Search for the cell housing the specified text and yield its [x, y] center coordinate. 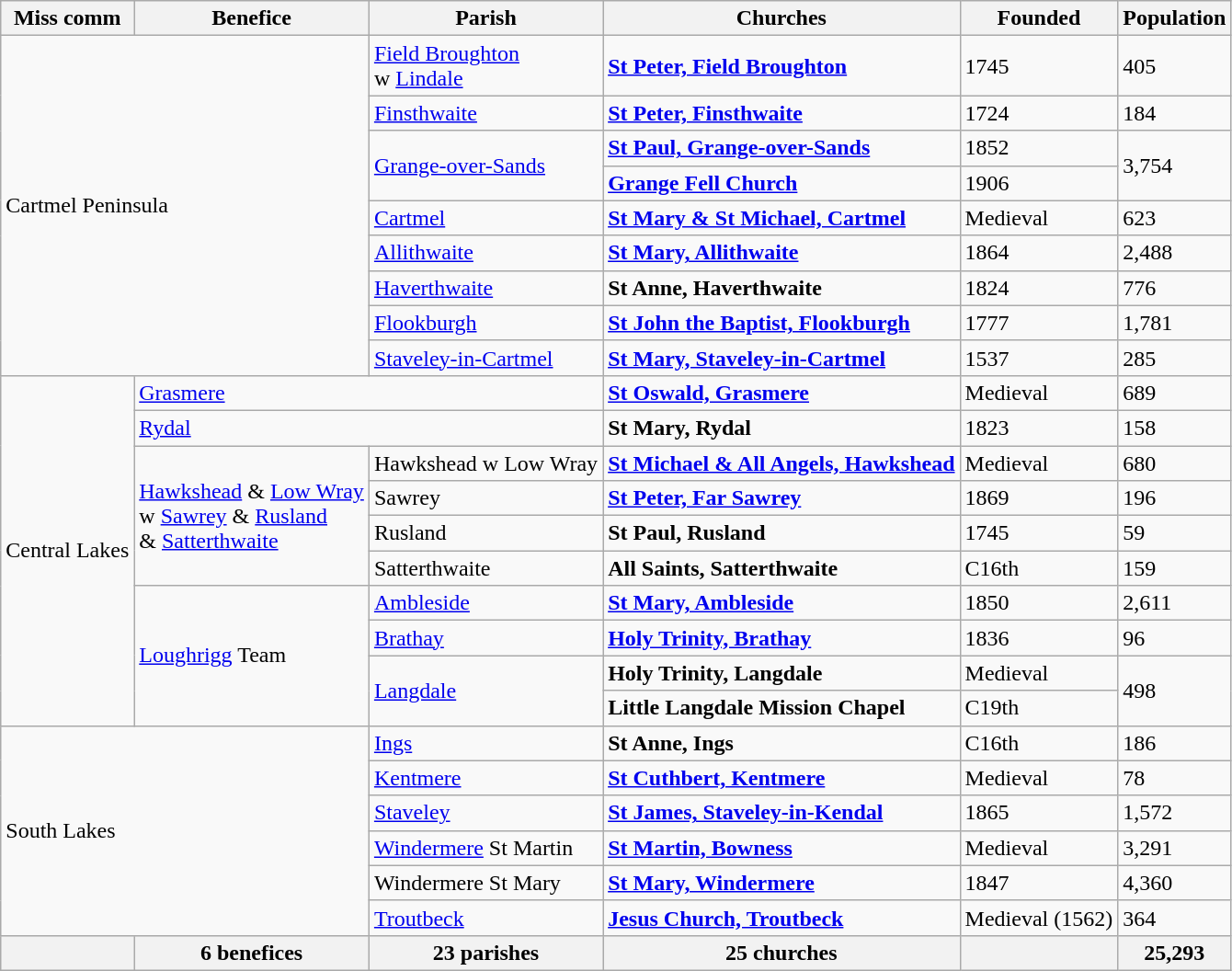
78 [1175, 778]
St Mary, Ambleside [781, 603]
Satterthwaite [485, 568]
St Mary, Windermere [781, 883]
23 parishes [485, 953]
1823 [1039, 428]
Grange-over-Sands [485, 166]
Founded [1039, 18]
Hawkshead w Low Wray [485, 463]
St Oswald, Grasmere [781, 393]
1852 [1039, 148]
1824 [1039, 288]
Ambleside [485, 603]
St Cuthbert, Kentmere [781, 778]
1,572 [1175, 813]
776 [1175, 288]
285 [1175, 358]
St John the Baptist, Flookburgh [781, 323]
Staveley [485, 813]
623 [1175, 218]
1847 [1039, 883]
689 [1175, 393]
3,754 [1175, 166]
158 [1175, 428]
1864 [1039, 253]
St Mary, Staveley-in-Cartmel [781, 358]
Rydal [369, 428]
Windermere St Martin [485, 848]
Jesus Church, Troutbeck [781, 918]
3,291 [1175, 848]
1,781 [1175, 323]
St Mary, Rydal [781, 428]
South Lakes [186, 830]
1836 [1039, 638]
4,360 [1175, 883]
Population [1175, 18]
Allithwaite [485, 253]
All Saints, Satterthwaite [781, 568]
Loughrigg Team [252, 656]
Holy Trinity, Langdale [781, 673]
2,611 [1175, 603]
59 [1175, 533]
St Paul, Rusland [781, 533]
Finsthwaite [485, 113]
364 [1175, 918]
498 [1175, 691]
Ings [485, 743]
25,293 [1175, 953]
Churches [781, 18]
186 [1175, 743]
Sawrey [485, 498]
2,488 [1175, 253]
1850 [1039, 603]
St Michael & All Angels, Hawkshead [781, 463]
Field Broughton w Lindale [485, 66]
St Peter, Field Broughton [781, 66]
Holy Trinity, Brathay [781, 638]
1906 [1039, 183]
1869 [1039, 498]
196 [1175, 498]
6 benefices [252, 953]
Central Lakes [68, 550]
Brathay [485, 638]
Benefice [252, 18]
25 churches [781, 953]
Windermere St Mary [485, 883]
Cartmel Peninsula [186, 206]
Haverthwaite [485, 288]
Grange Fell Church [781, 183]
St Mary, Allithwaite [781, 253]
Flookburgh [485, 323]
Grasmere [369, 393]
680 [1175, 463]
159 [1175, 568]
96 [1175, 638]
1777 [1039, 323]
Parish [485, 18]
184 [1175, 113]
Kentmere [485, 778]
St Anne, Haverthwaite [781, 288]
St Peter, Finsthwaite [781, 113]
St Anne, Ings [781, 743]
Miss comm [68, 18]
Little Langdale Mission Chapel [781, 708]
C19th [1039, 708]
Troutbeck [485, 918]
Langdale [485, 691]
Cartmel [485, 218]
1865 [1039, 813]
St James, Staveley-in-Kendal [781, 813]
St Martin, Bowness [781, 848]
1537 [1039, 358]
Hawkshead & Low Wray w Sawrey & Rusland & Satterthwaite [252, 515]
St Peter, Far Sawrey [781, 498]
1724 [1039, 113]
Medieval (1562) [1039, 918]
St Paul, Grange-over-Sands [781, 148]
405 [1175, 66]
Rusland [485, 533]
St Mary & St Michael, Cartmel [781, 218]
Staveley-in-Cartmel [485, 358]
